Determine the [x, y] coordinate at the center of the cell enclosing the given text.  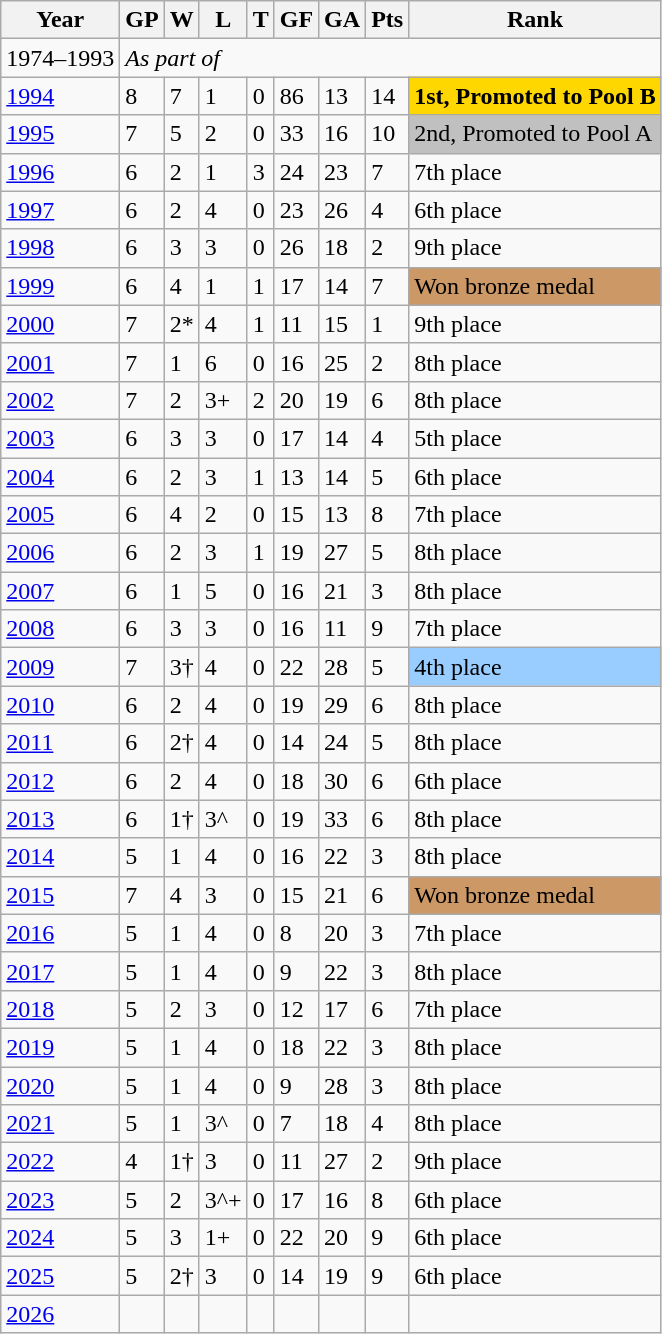
GF [296, 20]
4th place [536, 667]
86 [296, 96]
10 [388, 134]
1974–1993 [60, 58]
L [223, 20]
GA [342, 20]
1996 [60, 172]
2010 [60, 705]
5th place [536, 438]
3+ [223, 400]
2007 [60, 591]
29 [342, 705]
2002 [60, 400]
2004 [60, 477]
1995 [60, 134]
1+ [223, 1238]
2016 [60, 933]
2nd, Promoted to Pool A [536, 134]
1999 [60, 286]
2018 [60, 1009]
GP [142, 20]
2023 [60, 1200]
2015 [60, 895]
1997 [60, 210]
2020 [60, 1085]
2026 [60, 1314]
2017 [60, 971]
2000 [60, 324]
T [260, 20]
2001 [60, 362]
2013 [60, 819]
2012 [60, 781]
2014 [60, 857]
2019 [60, 1047]
30 [342, 781]
1998 [60, 248]
W [182, 20]
2008 [60, 629]
2025 [60, 1276]
1994 [60, 96]
2011 [60, 743]
Year [60, 20]
2* [182, 324]
3^+ [223, 1200]
12 [296, 1009]
1st, Promoted to Pool B [536, 96]
3† [182, 667]
25 [342, 362]
2021 [60, 1124]
Rank [536, 20]
Pts [388, 20]
As part of [390, 58]
2005 [60, 515]
2022 [60, 1162]
2024 [60, 1238]
2003 [60, 438]
2009 [60, 667]
2006 [60, 553]
